Capture the cell that displays the provided text and extract its (x, y) central coordinate. 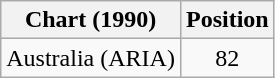
Position (227, 20)
Australia (ARIA) (91, 58)
Chart (1990) (91, 20)
82 (227, 58)
